Capture the cell that displays the provided text and extract its [X, Y] central coordinate. 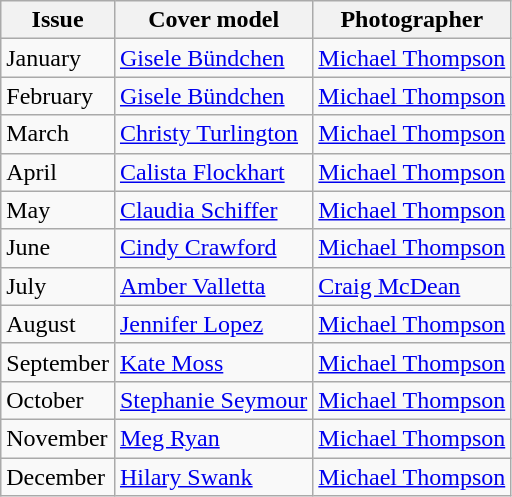
Claudia Schiffer [213, 210]
October [58, 400]
Issue [58, 20]
Amber Valletta [213, 286]
Calista Flockhart [213, 172]
Hilary Swank [213, 477]
Cover model [213, 20]
Stephanie Seymour [213, 400]
May [58, 210]
November [58, 438]
July [58, 286]
March [58, 134]
Jennifer Lopez [213, 324]
September [58, 362]
Cindy Crawford [213, 248]
Christy Turlington [213, 134]
December [58, 477]
Meg Ryan [213, 438]
Kate Moss [213, 362]
Photographer [412, 20]
April [58, 172]
Craig McDean [412, 286]
August [58, 324]
January [58, 58]
February [58, 96]
June [58, 248]
